Capture the cell that displays the provided text and extract its [X, Y] central coordinate. 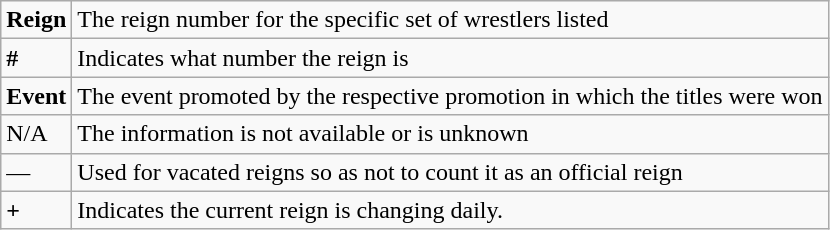
Used for vacated reigns so as not to count it as an official reign [450, 172]
The information is not available or is unknown [450, 134]
The reign number for the specific set of wrestlers listed [450, 20]
The event promoted by the respective promotion in which the titles were won [450, 96]
Event [36, 96]
— [36, 172]
# [36, 58]
Indicates the current reign is changing daily. [450, 210]
+ [36, 210]
Reign [36, 20]
N/A [36, 134]
Indicates what number the reign is [450, 58]
